From the cell containing the given text, extract its center point as (X, Y) coordinate. 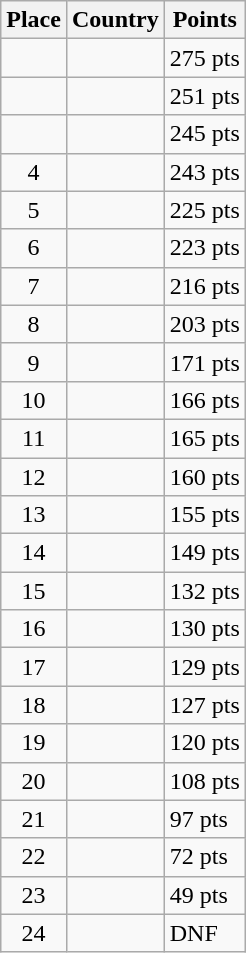
97 pts (204, 819)
11 (34, 438)
22 (34, 857)
Place (34, 20)
5 (34, 210)
16 (34, 629)
DNF (204, 933)
13 (34, 515)
108 pts (204, 781)
171 pts (204, 362)
216 pts (204, 286)
275 pts (204, 58)
7 (34, 286)
8 (34, 324)
9 (34, 362)
12 (34, 477)
Points (204, 20)
245 pts (204, 134)
225 pts (204, 210)
20 (34, 781)
166 pts (204, 400)
14 (34, 553)
129 pts (204, 667)
4 (34, 172)
165 pts (204, 438)
127 pts (204, 705)
18 (34, 705)
24 (34, 933)
149 pts (204, 553)
19 (34, 743)
17 (34, 667)
243 pts (204, 172)
21 (34, 819)
120 pts (204, 743)
203 pts (204, 324)
10 (34, 400)
223 pts (204, 248)
49 pts (204, 895)
155 pts (204, 515)
6 (34, 248)
15 (34, 591)
132 pts (204, 591)
130 pts (204, 629)
Country (115, 20)
251 pts (204, 96)
160 pts (204, 477)
72 pts (204, 857)
23 (34, 895)
